Find where the given text appears and provide that cell's center as (x, y) coordinate. 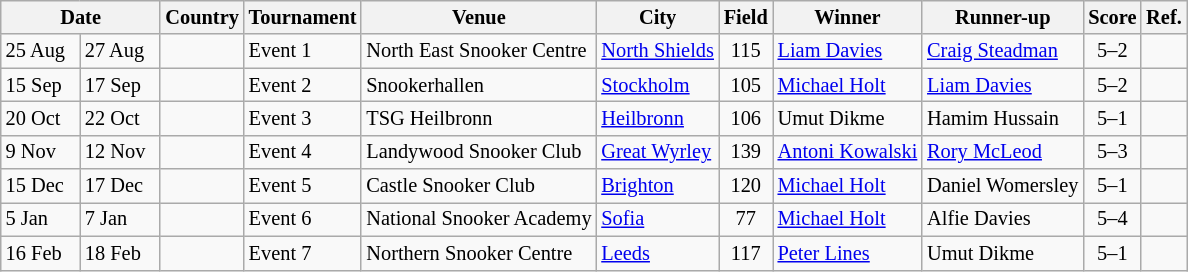
Peter Lines (848, 253)
15 Sep (40, 85)
Event 2 (303, 85)
North Shields (657, 51)
Leeds (657, 253)
Date (81, 17)
139 (746, 152)
9 Nov (40, 152)
Event 4 (303, 152)
105 (746, 85)
115 (746, 51)
117 (746, 253)
Craig Steadman (1002, 51)
12 Nov (120, 152)
Event 5 (303, 186)
Northern Snooker Centre (478, 253)
106 (746, 118)
Heilbronn (657, 118)
Event 1 (303, 51)
15 Dec (40, 186)
Great Wyrley (657, 152)
Antoni Kowalski (848, 152)
25 Aug (40, 51)
Event 7 (303, 253)
16 Feb (40, 253)
120 (746, 186)
27 Aug (120, 51)
Snookerhallen (478, 85)
Brighton (657, 186)
Score (1112, 17)
17 Dec (120, 186)
National Snooker Academy (478, 219)
Daniel Womersley (1002, 186)
22 Oct (120, 118)
Stockholm (657, 85)
Sofia (657, 219)
Field (746, 17)
Tournament (303, 17)
Event 3 (303, 118)
5–4 (1112, 219)
Castle Snooker Club (478, 186)
Alfie Davies (1002, 219)
5–3 (1112, 152)
18 Feb (120, 253)
17 Sep (120, 85)
North East Snooker Centre (478, 51)
77 (746, 219)
Runner-up (1002, 17)
5 Jan (40, 219)
20 Oct (40, 118)
City (657, 17)
Rory McLeod (1002, 152)
Venue (478, 17)
7 Jan (120, 219)
Hamim Hussain (1002, 118)
Winner (848, 17)
Country (202, 17)
Ref. (1164, 17)
Landywood Snooker Club (478, 152)
Event 6 (303, 219)
TSG Heilbronn (478, 118)
